Capture the cell that displays the provided text and extract its (X, Y) central coordinate. 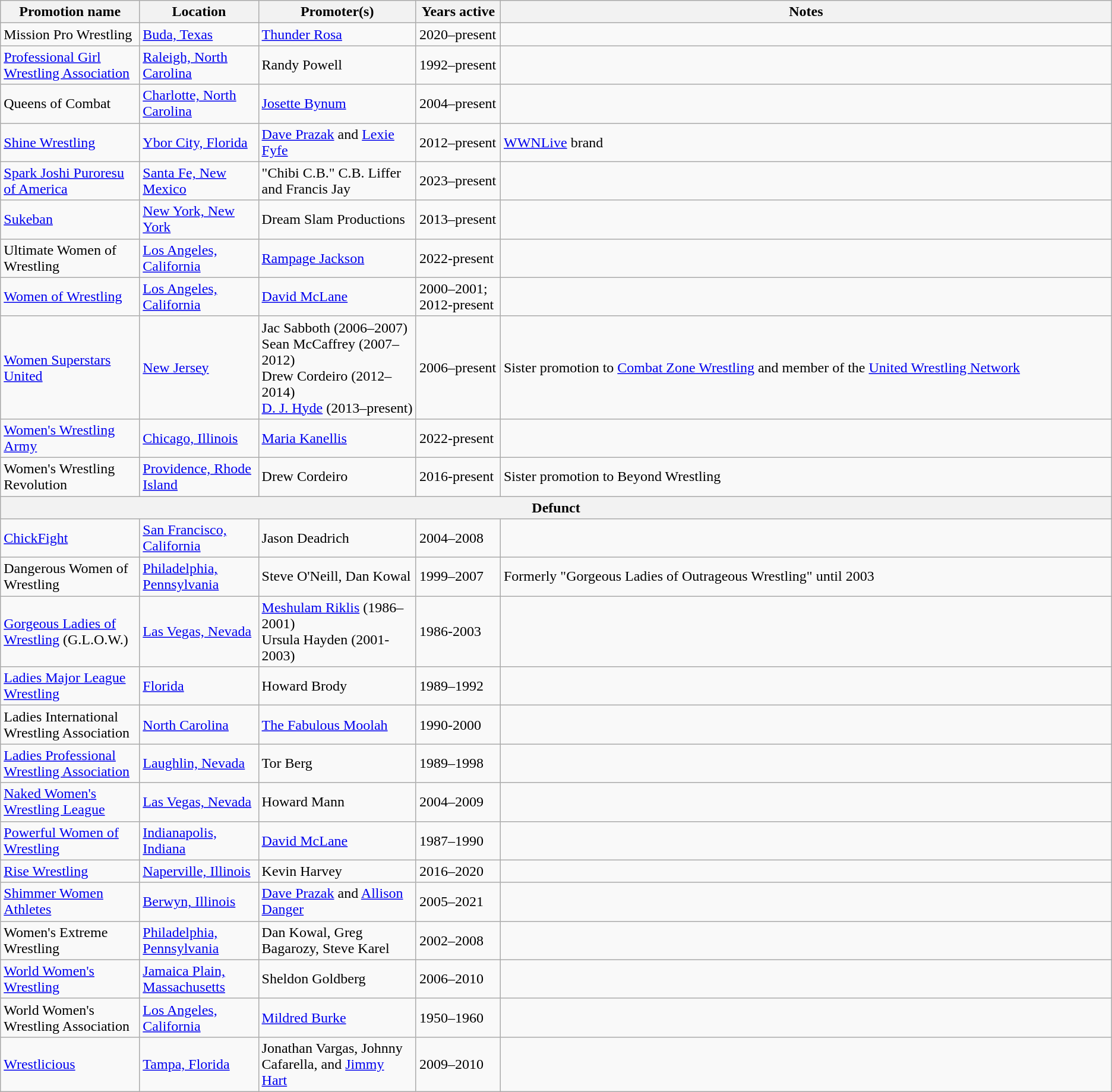
Dave Prazak and Lexie Fyfe (337, 143)
Meshulam Riklis (1986–2001)Ursula Hayden (2001-2003) (337, 632)
Indianapolis, Indiana (199, 841)
The Fabulous Moolah (337, 724)
Maria Kanellis (337, 438)
Gorgeous Ladies of Wrestling (G.L.O.W.) (70, 632)
ChickFight (70, 538)
Women Superstars United (70, 367)
Notes (805, 12)
Kevin Harvey (337, 871)
Santa Fe, New Mexico (199, 181)
2004–2009 (458, 802)
North Carolina (199, 724)
Women's Wrestling Army (70, 438)
WWNLive brand (805, 143)
Sister promotion to Combat Zone Wrestling and member of the United Wrestling Network (805, 367)
Raleigh, North Carolina (199, 65)
Women of Wrestling (70, 297)
Tampa, Florida (199, 1064)
Rise Wrestling (70, 871)
2002–2008 (458, 941)
Promotion name (70, 12)
2023–present (458, 181)
Sister promotion to Beyond Wrestling (805, 476)
Tor Berg (337, 764)
Ladies Professional Wrestling Association (70, 764)
Professional Girl Wrestling Association (70, 65)
Chicago, Illinois (199, 438)
1989–1998 (458, 764)
Dan Kowal, Greg Bagarozy, Steve Karel (337, 941)
Laughlin, Nevada (199, 764)
"Chibi C.B." C.B. Lifferand Francis Jay (337, 181)
2012–present (458, 143)
2000–2001; 2012-present (458, 297)
Promoter(s) (337, 12)
Jamaica Plain, Massachusetts (199, 979)
2009–2010 (458, 1064)
2006–present (458, 367)
Mildred Burke (337, 1018)
2016-present (458, 476)
1992–present (458, 65)
Jonathan Vargas, Johnny Cafarella, and Jimmy Hart (337, 1064)
1986-2003 (458, 632)
2004–2008 (458, 538)
Drew Cordeiro (337, 476)
Jac Sabboth (2006–2007)Sean McCaffrey (2007–2012)Drew Cordeiro (2012–2014)D. J. Hyde (2013–present) (337, 367)
Location (199, 12)
Howard Mann (337, 802)
Years active (458, 12)
Ultimate Women of Wrestling (70, 258)
Mission Pro Wrestling (70, 34)
Rampage Jackson (337, 258)
1999–2007 (458, 577)
Charlotte, North Carolina (199, 103)
Queens of Combat (70, 103)
1989–1992 (458, 686)
2006–2010 (458, 979)
World Women's Wrestling (70, 979)
New Jersey (199, 367)
2013–present (458, 220)
2004–present (458, 103)
Naked Women's Wrestling League (70, 802)
Florida (199, 686)
Women's Extreme Wrestling (70, 941)
Spark Joshi Puroresu of America (70, 181)
Josette Bynum (337, 103)
Shine Wrestling (70, 143)
Randy Powell (337, 65)
Ybor City, Florida (199, 143)
Shimmer Women Athletes (70, 901)
1987–1990 (458, 841)
Dave Prazak and Allison Danger (337, 901)
Ladies International Wrestling Association (70, 724)
2016–2020 (458, 871)
Sukeban (70, 220)
1950–1960 (458, 1018)
Berwyn, Illinois (199, 901)
Defunct (556, 508)
Steve O'Neill, Dan Kowal (337, 577)
Ladies Major League Wrestling (70, 686)
Dream Slam Productions (337, 220)
Buda, Texas (199, 34)
Powerful Women of Wrestling (70, 841)
Dangerous Women of Wrestling (70, 577)
Formerly "Gorgeous Ladies of Outrageous Wrestling" until 2003 (805, 577)
Providence, Rhode Island (199, 476)
Howard Brody (337, 686)
San Francisco, California (199, 538)
Thunder Rosa (337, 34)
2020–present (458, 34)
Wrestlicious (70, 1064)
1990-2000 (458, 724)
Naperville, Illinois (199, 871)
Jason Deadrich (337, 538)
2005–2021 (458, 901)
Women's Wrestling Revolution (70, 476)
World Women's Wrestling Association (70, 1018)
New York, New York (199, 220)
Sheldon Goldberg (337, 979)
